Search for the cell housing the specified text and yield its [x, y] center coordinate. 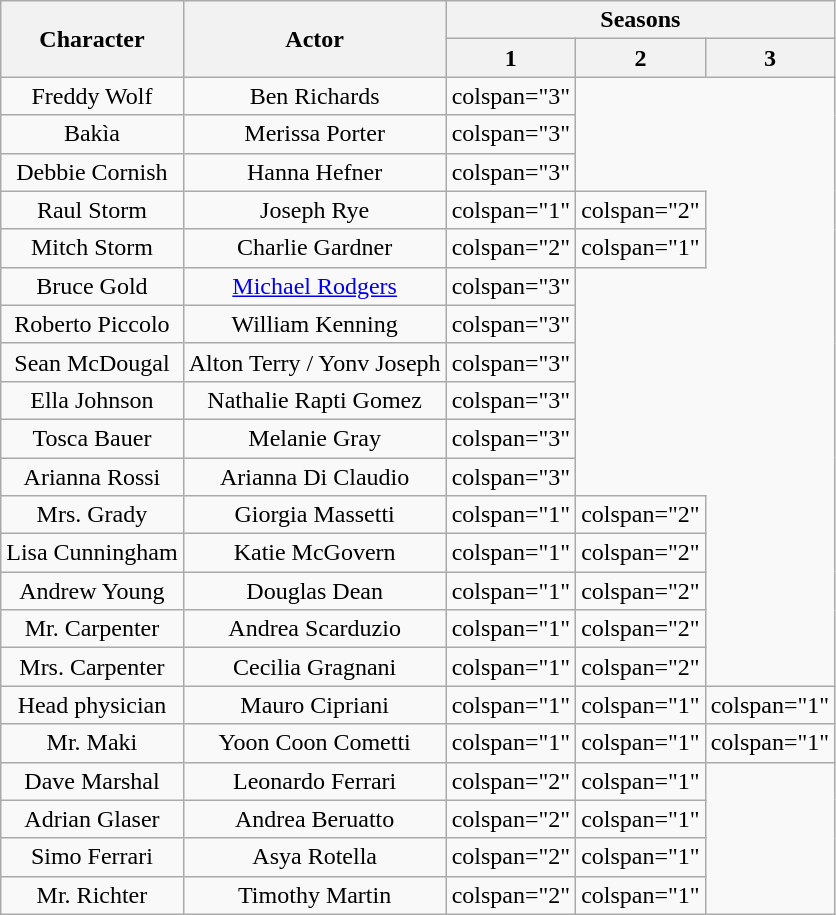
Arianna Di Claudio [314, 477]
Simo Ferrari [92, 857]
Head physician [92, 705]
Debbie Cornish [92, 172]
Mrs. Carpenter [92, 667]
Ella Johnson [92, 400]
Tosca Bauer [92, 438]
Andrew Young [92, 591]
Yoon Coon Cometti [314, 743]
Cecilia Gragnani [314, 667]
Freddy Wolf [92, 96]
Dave Marshal [92, 781]
Andrea Beruatto [314, 819]
Bruce Gold [92, 286]
2 [641, 58]
Raul Storm [92, 210]
1 [511, 58]
Katie McGovern [314, 553]
Character [92, 39]
Asya Rotella [314, 857]
Merissa Porter [314, 134]
Charlie Gardner [314, 248]
3 [770, 58]
Mitch Storm [92, 248]
Seasons [640, 20]
Nathalie Rapti Gomez [314, 400]
Leonardo Ferrari [314, 781]
Sean McDougal [92, 362]
Melanie Gray [314, 438]
Giorgia Massetti [314, 515]
Lisa Cunningham [92, 553]
Bakìa [92, 134]
Alton Terry / Yonv Joseph [314, 362]
Hanna Hefner [314, 172]
Arianna Rossi [92, 477]
Ben Richards [314, 96]
Mr. Carpenter [92, 629]
Joseph Rye [314, 210]
William Kenning [314, 324]
Mr. Maki [92, 743]
Michael Rodgers [314, 286]
Actor [314, 39]
Mrs. Grady [92, 515]
Andrea Scarduzio [314, 629]
Timothy Martin [314, 895]
Douglas Dean [314, 591]
Mauro Cipriani [314, 705]
Mr. Richter [92, 895]
Roberto Piccolo [92, 324]
Adrian Glaser [92, 819]
